Return [x, y] of the center of cell containing provided text 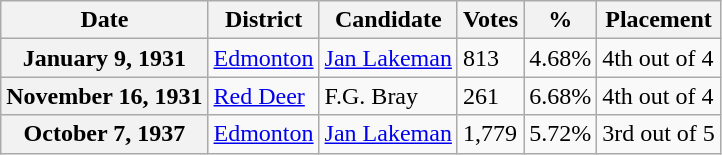
Red Deer [264, 96]
October 7, 1937 [104, 134]
Placement [659, 20]
5.72% [560, 134]
% [560, 20]
F.G. Bray [388, 96]
Candidate [388, 20]
November 16, 1931 [104, 96]
261 [490, 96]
4.68% [560, 58]
813 [490, 58]
3rd out of 5 [659, 134]
District [264, 20]
January 9, 1931 [104, 58]
Votes [490, 20]
Date [104, 20]
6.68% [560, 96]
1,779 [490, 134]
